Detect which cell encompasses the target text, then output its [x, y] center coordinate. 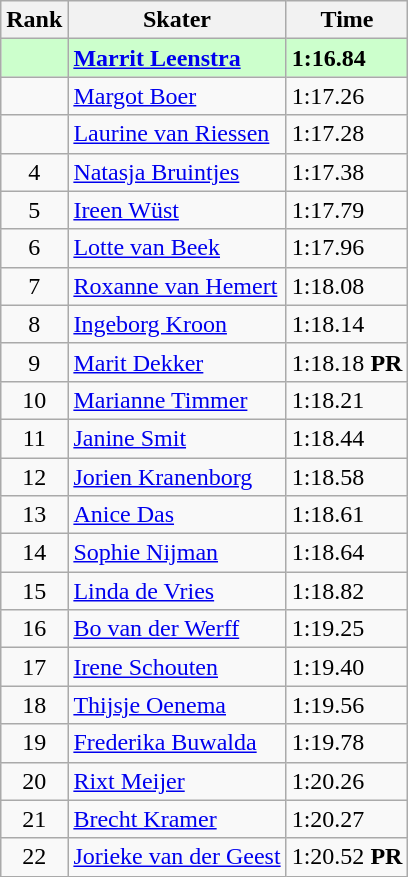
1:20.52 PR [347, 857]
20 [34, 781]
1:17.28 [347, 134]
1:16.84 [347, 58]
1:20.27 [347, 819]
Irene Schouten [177, 667]
17 [34, 667]
1:19.56 [347, 705]
5 [34, 210]
Skater [177, 20]
Lotte van Beek [177, 248]
Roxanne van Hemert [177, 286]
1:17.26 [347, 96]
1:19.25 [347, 629]
Ingeborg Kroon [177, 324]
11 [34, 438]
1:18.64 [347, 553]
1:19.78 [347, 743]
10 [34, 400]
19 [34, 743]
12 [34, 477]
Brecht Kramer [177, 819]
1:18.14 [347, 324]
Jorien Kranenborg [177, 477]
Rank [34, 20]
1:19.40 [347, 667]
1:17.79 [347, 210]
1:18.18 PR [347, 362]
22 [34, 857]
Marianne Timmer [177, 400]
Marit Dekker [177, 362]
7 [34, 286]
1:18.08 [347, 286]
1:17.38 [347, 172]
Bo van der Werff [177, 629]
Sophie Nijman [177, 553]
Frederika Buwalda [177, 743]
Jorieke van der Geest [177, 857]
Laurine van Riessen [177, 134]
16 [34, 629]
1:18.58 [347, 477]
15 [34, 591]
9 [34, 362]
1:18.61 [347, 515]
8 [34, 324]
Linda de Vries [177, 591]
21 [34, 819]
Thijsje Oenema [177, 705]
6 [34, 248]
Natasja Bruintjes [177, 172]
13 [34, 515]
Time [347, 20]
Rixt Meijer [177, 781]
1:18.21 [347, 400]
1:17.96 [347, 248]
Anice Das [177, 515]
18 [34, 705]
Margot Boer [177, 96]
Ireen Wüst [177, 210]
1:18.44 [347, 438]
1:20.26 [347, 781]
14 [34, 553]
Marrit Leenstra [177, 58]
1:18.82 [347, 591]
Janine Smit [177, 438]
4 [34, 172]
